Capture the cell that displays the provided text and extract its [x, y] central coordinate. 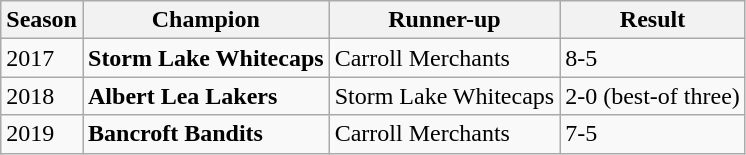
2017 [42, 58]
Season [42, 20]
2018 [42, 96]
Result [653, 20]
7-5 [653, 134]
2-0 (best-of three) [653, 96]
Runner-up [444, 20]
Bancroft Bandits [206, 134]
8-5 [653, 58]
Champion [206, 20]
Albert Lea Lakers [206, 96]
2019 [42, 134]
